Find where the given text appears and provide that cell's center as [X, Y] coordinate. 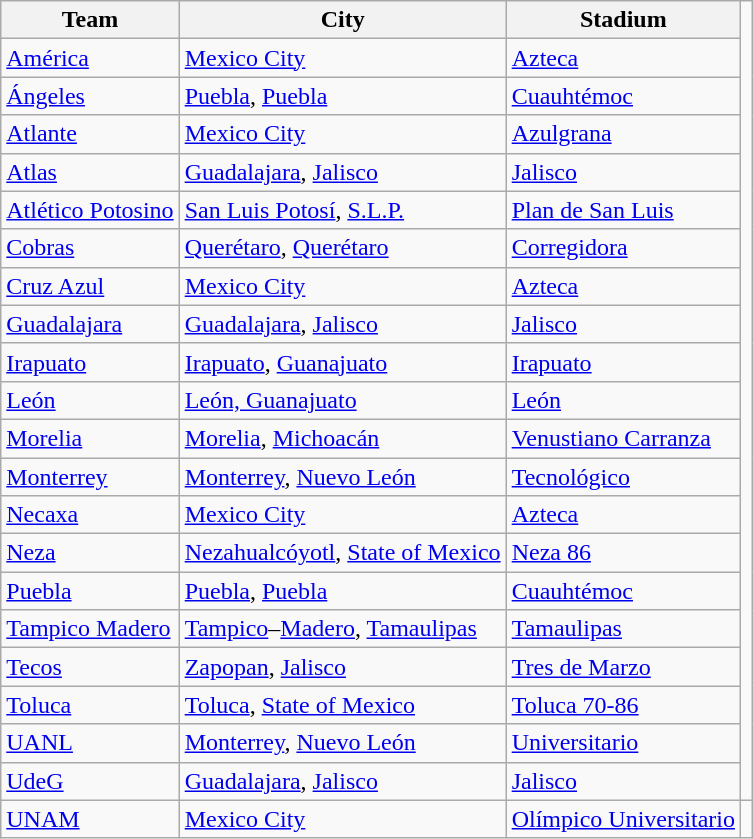
Querétaro, Querétaro [342, 248]
Atlante [90, 134]
Guadalajara [90, 324]
City [342, 20]
Necaxa [90, 515]
Neza [90, 553]
Ángeles [90, 96]
Cruz Azul [90, 286]
Venustiano Carranza [623, 438]
Atlético Potosino [90, 210]
Tampico–Madero, Tamaulipas [342, 629]
UANL [90, 743]
América [90, 58]
León, Guanajuato [342, 400]
Irapuato, Guanajuato [342, 362]
Olímpico Universitario [623, 819]
UNAM [90, 819]
Azulgrana [623, 134]
Toluca [90, 705]
UdeG [90, 781]
Universitario [623, 743]
San Luis Potosí, S.L.P. [342, 210]
Toluca, State of Mexico [342, 705]
Zapopan, Jalisco [342, 667]
Monterrey [90, 477]
Nezahualcóyotl, State of Mexico [342, 553]
Puebla [90, 591]
Toluca 70-86 [623, 705]
Morelia [90, 438]
Cobras [90, 248]
Morelia, Michoacán [342, 438]
Atlas [90, 172]
Stadium [623, 20]
Tampico Madero [90, 629]
Tecos [90, 667]
Tamaulipas [623, 629]
Plan de San Luis [623, 210]
Corregidora [623, 248]
Tecnológico [623, 477]
Tres de Marzo [623, 667]
Neza 86 [623, 553]
Team [90, 20]
